Return (x, y) of the center of cell containing provided text 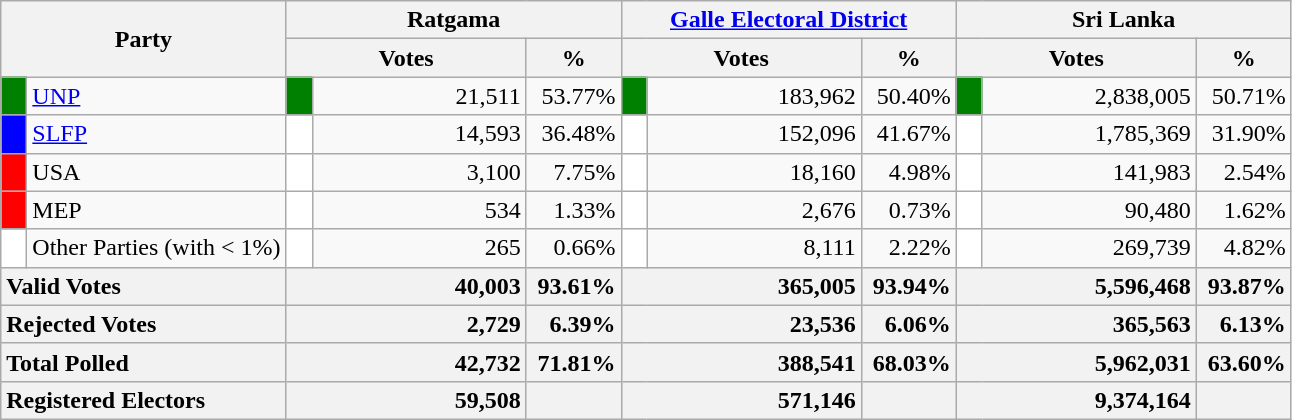
1.33% (574, 210)
6.39% (574, 324)
18,160 (754, 172)
1,785,369 (1089, 134)
21,511 (419, 96)
9,374,164 (1076, 400)
50.40% (908, 96)
93.87% (1244, 286)
Rejected Votes (144, 324)
36.48% (574, 134)
Party (144, 39)
2,729 (406, 324)
90,480 (1089, 210)
Valid Votes (144, 286)
MEP (156, 210)
Sri Lanka (1124, 20)
31.90% (1244, 134)
USA (156, 172)
3,100 (419, 172)
183,962 (754, 96)
71.81% (574, 362)
Registered Electors (144, 400)
SLFP (156, 134)
8,111 (754, 248)
Ratgama (454, 20)
42,732 (406, 362)
41.67% (908, 134)
388,541 (741, 362)
50.71% (1244, 96)
59,508 (406, 400)
571,146 (741, 400)
14,593 (419, 134)
141,983 (1089, 172)
23,536 (741, 324)
365,005 (741, 286)
5,596,468 (1076, 286)
6.13% (1244, 324)
2,676 (754, 210)
2.54% (1244, 172)
4.98% (908, 172)
265 (419, 248)
534 (419, 210)
4.82% (1244, 248)
0.66% (574, 248)
2,838,005 (1089, 96)
Other Parties (with < 1%) (156, 248)
40,003 (406, 286)
68.03% (908, 362)
0.73% (908, 210)
53.77% (574, 96)
93.61% (574, 286)
Total Polled (144, 362)
6.06% (908, 324)
2.22% (908, 248)
7.75% (574, 172)
93.94% (908, 286)
UNP (156, 96)
365,563 (1076, 324)
5,962,031 (1076, 362)
269,739 (1089, 248)
Galle Electoral District (788, 20)
63.60% (1244, 362)
1.62% (1244, 210)
152,096 (754, 134)
